From the cell containing the given text, extract its center point as (x, y) coordinate. 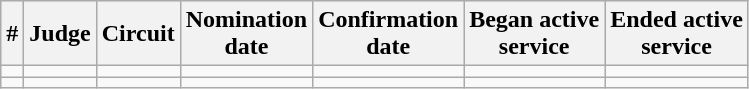
Confirmationdate (388, 34)
Began activeservice (534, 34)
Ended activeservice (677, 34)
Nominationdate (246, 34)
Circuit (138, 34)
Judge (60, 34)
# (12, 34)
